Scan for the cell matching the given text and deliver its (x, y) coordinate at center. 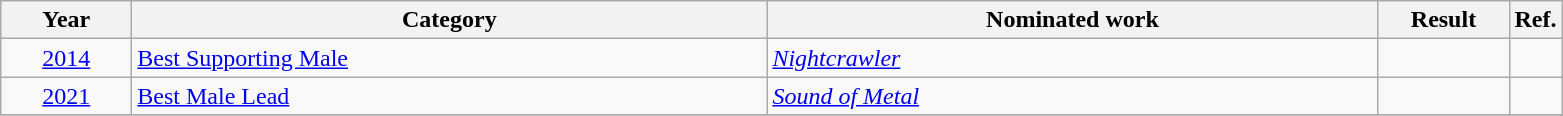
2021 (66, 96)
Ref. (1536, 20)
Best Supporting Male (450, 58)
Nightcrawler (1072, 58)
Year (66, 20)
Category (450, 20)
2014 (66, 58)
Nominated work (1072, 20)
Best Male Lead (450, 96)
Sound of Metal (1072, 96)
Result (1444, 20)
